Search for the cell housing the specified text and yield its (X, Y) center coordinate. 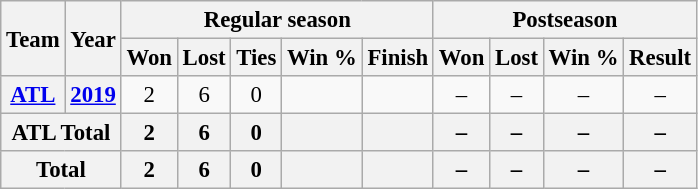
Total (61, 170)
ATL Total (61, 133)
Year (93, 38)
2019 (93, 95)
Result (660, 58)
Finish (398, 58)
Ties (256, 58)
Regular season (277, 20)
Postseason (564, 20)
ATL (33, 95)
Team (33, 38)
